Pinpoint the cell where the given text exists, returning its (x, y) midpoint coordinate. 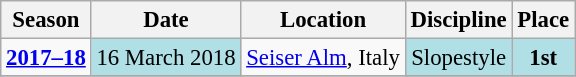
Location (323, 20)
2017–18 (46, 58)
16 March 2018 (166, 58)
Seiser Alm, Italy (323, 58)
Date (166, 20)
Slopestyle (458, 58)
Season (46, 20)
1st (543, 58)
Discipline (458, 20)
Place (543, 20)
